Find where the given text appears and provide that cell's center as (x, y) coordinate. 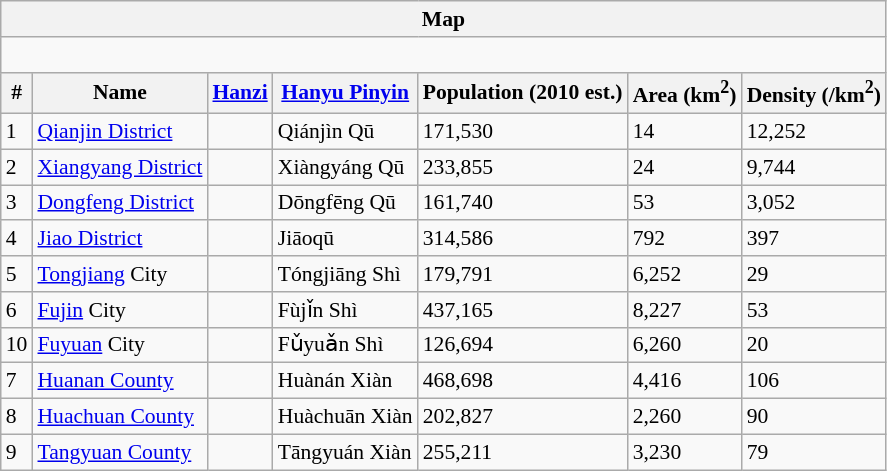
9 (17, 452)
20 (814, 345)
Fujin City (120, 310)
6,252 (685, 274)
179,791 (523, 274)
Jiao District (120, 239)
14 (685, 132)
1 (17, 132)
Name (120, 92)
161,740 (523, 203)
Fuyuan City (120, 345)
255,211 (523, 452)
Dongfeng District (120, 203)
12,252 (814, 132)
397 (814, 239)
10 (17, 345)
5 (17, 274)
Huanan County (120, 381)
2,260 (685, 417)
29 (814, 274)
2 (17, 167)
4 (17, 239)
Fùjǐn Shì (346, 310)
233,855 (523, 167)
Xiangyang District (120, 167)
Population (2010 est.) (523, 92)
Xiàngyáng Qū (346, 167)
468,698 (523, 381)
8 (17, 417)
3 (17, 203)
792 (685, 239)
# (17, 92)
Hanzi (240, 92)
24 (685, 167)
126,694 (523, 345)
Huànán Xiàn (346, 381)
3,230 (685, 452)
Huachuan County (120, 417)
Tóngjiāng Shì (346, 274)
Hanyu Pinyin (346, 92)
Tongjiang City (120, 274)
Huàchuān Xiàn (346, 417)
Fǔyuǎn Shì (346, 345)
4,416 (685, 381)
9,744 (814, 167)
Area (km2) (685, 92)
6,260 (685, 345)
6 (17, 310)
Tāngyuán Xiàn (346, 452)
314,586 (523, 239)
Qianjin District (120, 132)
8,227 (685, 310)
3,052 (814, 203)
Density (/km2) (814, 92)
437,165 (523, 310)
79 (814, 452)
Jiāoqū (346, 239)
Dōngfēng Qū (346, 203)
171,530 (523, 132)
Tangyuan County (120, 452)
7 (17, 381)
106 (814, 381)
202,827 (523, 417)
90 (814, 417)
Qiánjìn Qū (346, 132)
Map (444, 19)
